Find where the given text appears and provide that cell's center as [X, Y] coordinate. 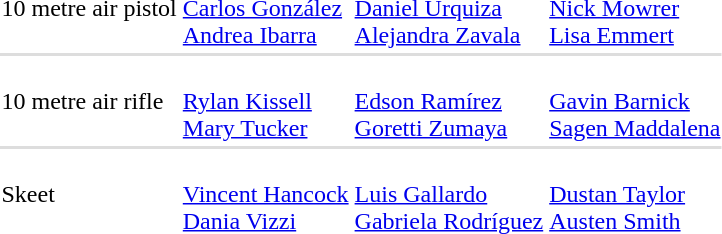
Gavin BarnickSagen Maddalena [635, 101]
10 metre air rifle [89, 101]
Edson RamírezGoretti Zumaya [449, 101]
Rylan KissellMary Tucker [266, 101]
